From the cell containing the given text, extract its center point as (x, y) coordinate. 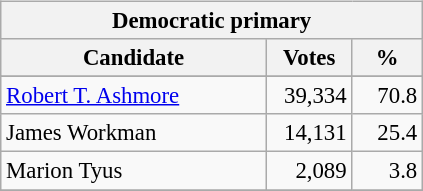
Votes (309, 58)
Candidate (134, 58)
James Workman (134, 133)
Democratic primary (212, 21)
Robert T. Ashmore (134, 96)
14,131 (309, 133)
39,334 (309, 96)
% (388, 58)
70.8 (388, 96)
3.8 (388, 171)
Marion Tyus (134, 171)
25.4 (388, 133)
2,089 (309, 171)
